Capture the cell that displays the provided text and extract its [X, Y] central coordinate. 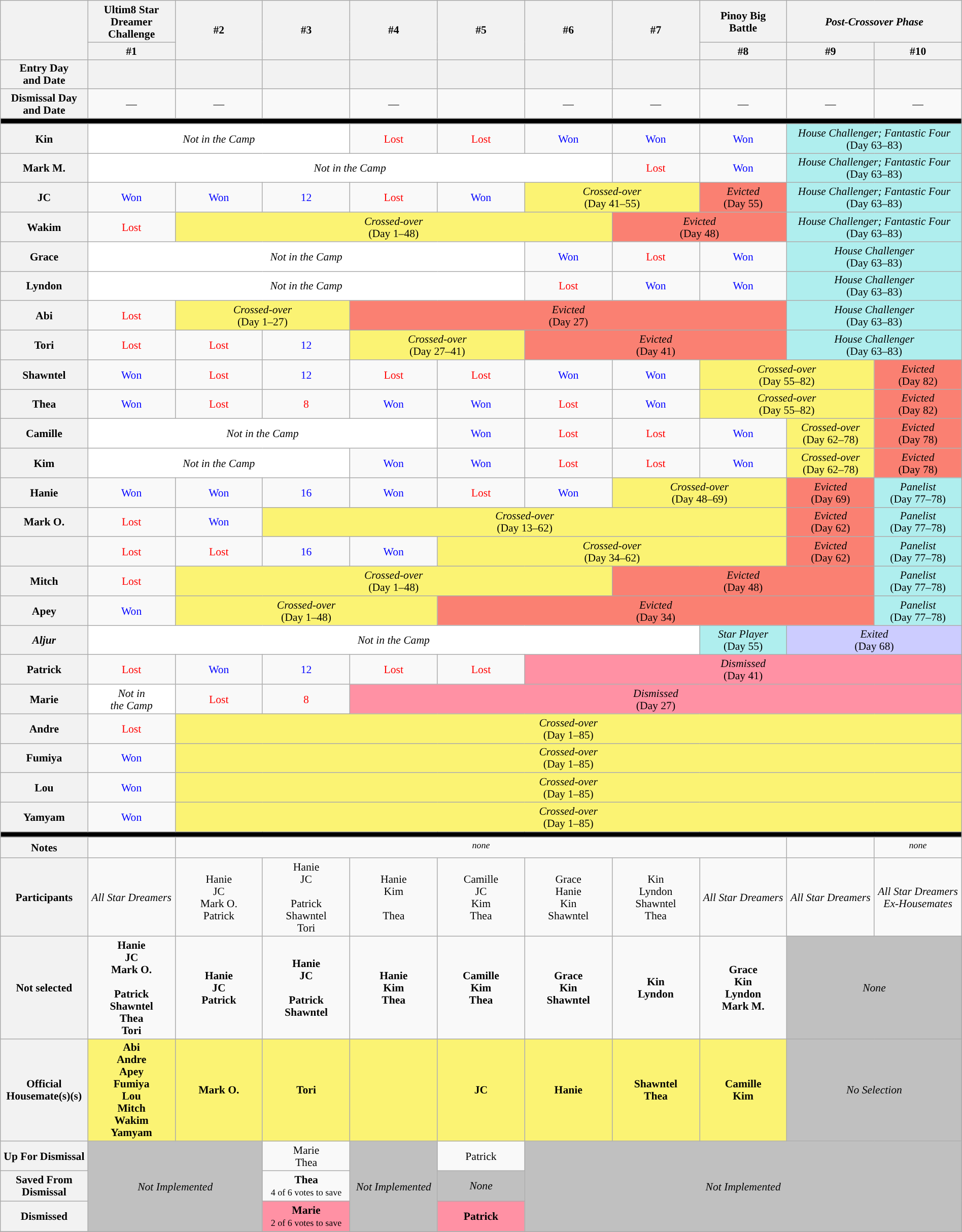
All Star DreamersEx-Housemates [918, 897]
Saved From Dismissal [44, 1186]
Dismissed(Day 27) [656, 699]
Thea [44, 404]
Up For Dismissal [44, 1156]
Ultim8 Star DreamerChallenge [131, 21]
Fumiya [44, 758]
Crossed-over(Day 48–69) [699, 492]
Marie [44, 699]
Camille [44, 434]
Thea4 of 6 votes to save [306, 1186]
HanieJCMark O.PatrickShawntelTheaTori [131, 987]
MarieThea [306, 1156]
HanieJCMark O.Patrick [219, 897]
#6 [568, 30]
Official Housemate(s)(s) [44, 1090]
Crossed-over(Day 13–62) [525, 522]
GraceHanieKinShawntel [568, 897]
Evicted(Day 69) [831, 492]
Exited(Day 68) [875, 640]
Kim [44, 463]
#7 [656, 30]
Yamyam [44, 817]
Pinoy BigBattle [743, 21]
Dismissed(Day 41) [743, 670]
#10 [918, 51]
Star Player(Day 55) [743, 640]
Abi [44, 316]
AbiAndreApeyFumiyaLouMitchWakimYamyam [131, 1090]
Crossed-over(Day 41–55) [612, 197]
Kin [44, 139]
#8 [743, 51]
HanieJCPatrickShawntel [306, 987]
CamilleJCKimThea [481, 897]
Evicted(Day 55) [743, 197]
Wakim [44, 227]
#5 [481, 30]
Notes [44, 848]
GraceKinShawntel [568, 987]
Apey [44, 611]
Post-Crossover Phase [875, 21]
#2 [219, 30]
Dismissal Dayand Date [44, 104]
Not selected [44, 987]
Evicted(Day 41) [656, 345]
Mitch [44, 581]
Andre [44, 728]
Dismissed [44, 1216]
CamilleKimThea [481, 987]
Lou [44, 788]
Crossed-over(Day 1–27) [262, 316]
#4 [394, 30]
Lyndon [44, 286]
Grace [44, 256]
#3 [306, 30]
Marie2 of 6 votes to save [306, 1216]
Participants [44, 897]
#9 [831, 51]
HanieJCPatrick [219, 987]
HanieJCPatrickShawntelTori [306, 897]
CamilleKim [743, 1090]
Crossed-over(Day 27–41) [437, 345]
No Selection [875, 1090]
KinLyndonShawntelThea [656, 897]
KinLyndon [656, 987]
Not inthe Camp [131, 699]
Aljur [44, 640]
ShawntelThea [656, 1090]
Crossed-over(Day 34–62) [612, 552]
Shawntel [44, 375]
GraceKinLyndonMark M. [743, 987]
Entry Dayand Date [44, 74]
Mark M. [44, 168]
Evicted(Day 27) [568, 316]
#1 [131, 51]
Evicted(Day 34) [656, 611]
